Find where the given text appears and provide that cell's center as [X, Y] coordinate. 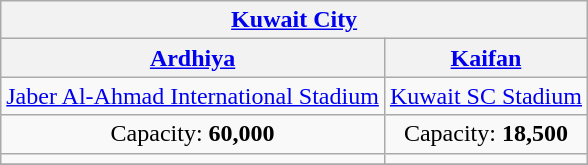
Kaifan [486, 58]
Capacity: 18,500 [486, 134]
Ardhiya [193, 58]
Capacity: 60,000 [193, 134]
Kuwait City [294, 20]
Jaber Al-Ahmad International Stadium [193, 96]
Kuwait SC Stadium [486, 96]
